Capture the cell that displays the provided text and extract its (X, Y) central coordinate. 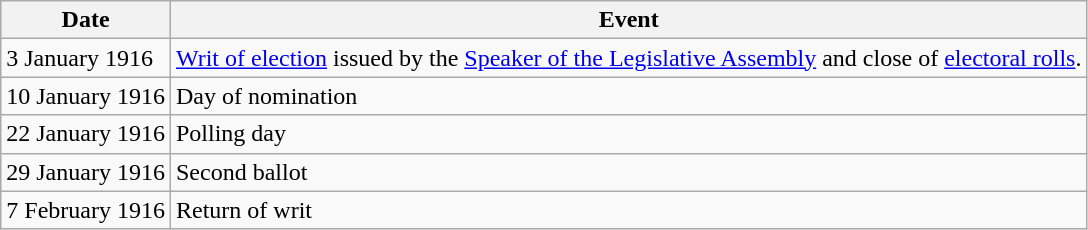
Writ of election issued by the Speaker of the Legislative Assembly and close of electoral rolls. (628, 58)
3 January 1916 (86, 58)
Event (628, 20)
29 January 1916 (86, 172)
7 February 1916 (86, 210)
Second ballot (628, 172)
Polling day (628, 134)
Date (86, 20)
Return of writ (628, 210)
10 January 1916 (86, 96)
Day of nomination (628, 96)
22 January 1916 (86, 134)
